Locate the cell with the specified text and output its [x, y] center coordinate. 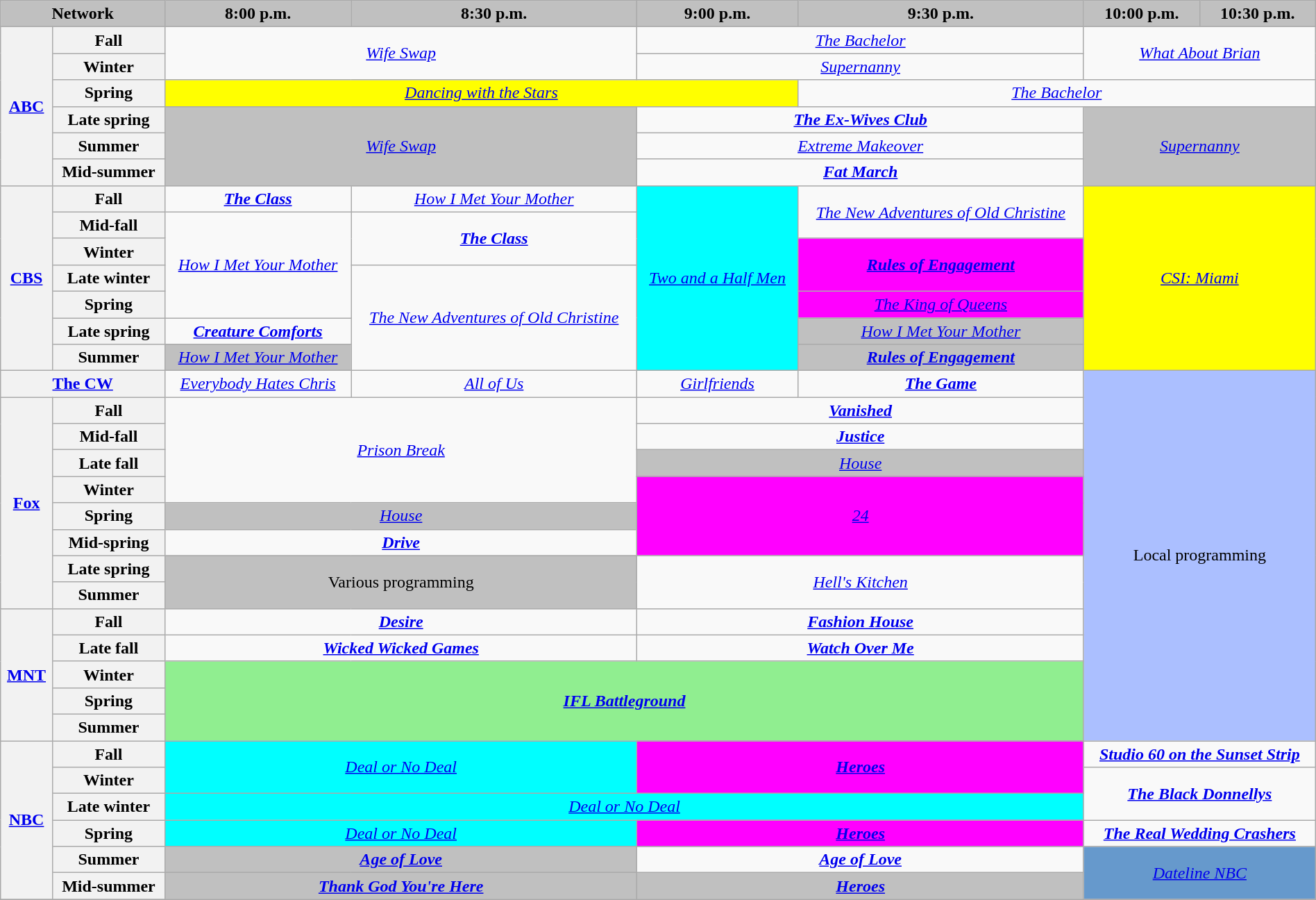
Local programming [1199, 556]
The Real Wedding Crashers [1199, 833]
Two and a Half Men [718, 278]
10:00 p.m. [1141, 14]
Dateline NBC [1199, 873]
Watch Over Me [861, 648]
The Ex-Wives Club [861, 119]
Drive [401, 542]
10:30 p.m. [1258, 14]
MNT [26, 674]
9:00 p.m. [718, 14]
Desire [401, 622]
Wicked Wicked Games [401, 648]
What About Brian [1199, 53]
Fox [26, 503]
Thank God You're Here [401, 886]
Dancing with the Stars [482, 93]
Prison Break [401, 450]
The Game [940, 384]
CSI: Miami [1199, 278]
Network [83, 14]
Fashion House [861, 622]
The Black Donnellys [1199, 794]
Everybody Hates Chris [258, 384]
Creature Comforts [258, 331]
The CW [83, 384]
Vanished [861, 410]
NBC [26, 819]
Hell's Kitchen [861, 582]
Justice [861, 437]
8:00 p.m. [258, 14]
Extreme Makeover [861, 146]
The King of Queens [940, 304]
8:30 p.m. [494, 14]
Various programming [401, 582]
ABC [26, 106]
CBS [26, 278]
IFL Battleground [625, 701]
Fat March [861, 172]
All of Us [494, 384]
Studio 60 on the Sunset Strip [1199, 753]
Mid-spring [108, 542]
Girlfriends [718, 384]
9:30 p.m. [940, 14]
24 [861, 516]
